Output the [x, y] coordinate of the center of the cell containing the given text.  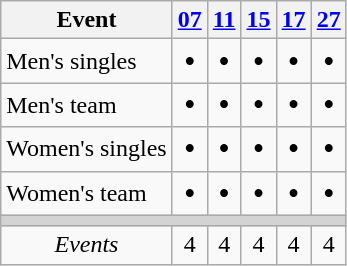
17 [294, 20]
Event [86, 20]
Men's team [86, 105]
Women's team [86, 193]
11 [224, 20]
Events [86, 245]
27 [328, 20]
15 [258, 20]
Men's singles [86, 61]
07 [190, 20]
Women's singles [86, 149]
